Identify which cell holds the provided text, then report its [X, Y] central coordinate. 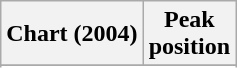
Chart (2004) [72, 34]
Peakposition [189, 34]
